Identify which cell holds the provided text, then report its (x, y) central coordinate. 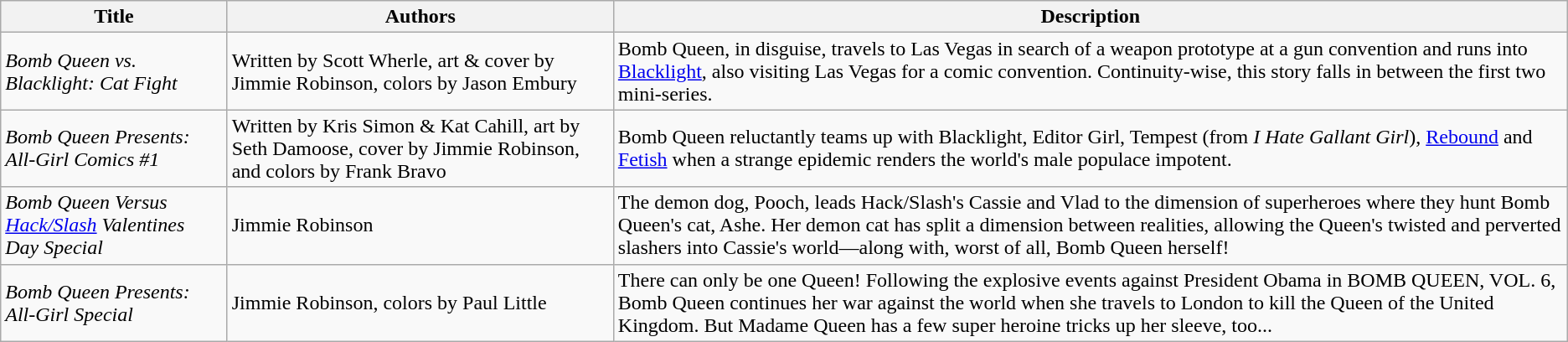
Written by Kris Simon & Kat Cahill, art by Seth Damoose, cover by Jimmie Robinson, and colors by Frank Bravo (420, 148)
Bomb Queen Presents: All-Girl Special (114, 303)
Bomb Queen Versus Hack/Slash Valentines Day Special (114, 225)
Written by Scott Wherle, art & cover by Jimmie Robinson, colors by Jason Embury (420, 71)
Bomb Queen vs. Blacklight: Cat Fight (114, 71)
Description (1091, 17)
Authors (420, 17)
Bomb Queen Presents: All-Girl Comics #1 (114, 148)
Jimmie Robinson, colors by Paul Little (420, 303)
Jimmie Robinson (420, 225)
Title (114, 17)
